Search for the cell housing the specified text and yield its [X, Y] center coordinate. 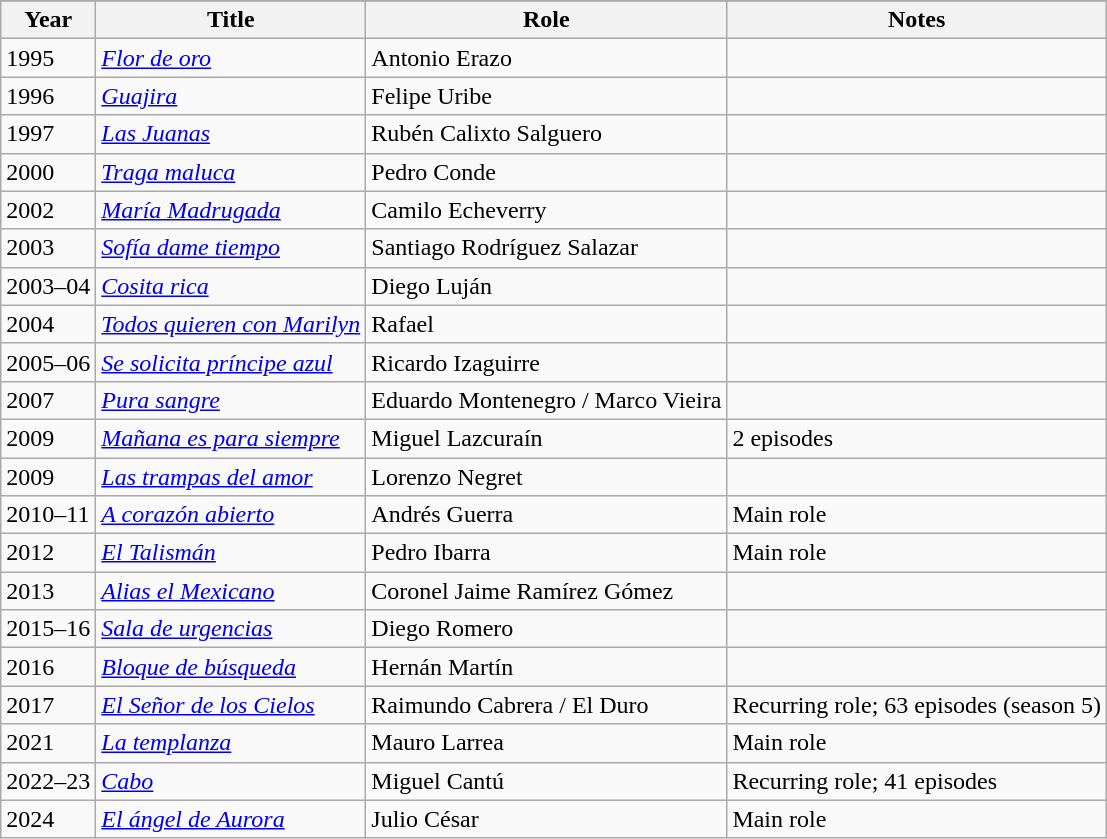
2005–06 [48, 362]
2007 [48, 400]
Hernán Martín [546, 667]
Rubén Calixto Salguero [546, 134]
Ricardo Izaguirre [546, 362]
Santiago Rodríguez Salazar [546, 248]
2022–23 [48, 781]
Bloque de búsqueda [231, 667]
2003 [48, 248]
2 episodes [917, 438]
2017 [48, 705]
Sofía dame tiempo [231, 248]
Diego Romero [546, 629]
Todos quieren con Marilyn [231, 324]
Recurring role; 63 episodes (season 5) [917, 705]
Miguel Cantú [546, 781]
Mañana es para siempre [231, 438]
Las Juanas [231, 134]
2016 [48, 667]
A corazón abierto [231, 515]
1995 [48, 58]
María Madrugada [231, 210]
Guajira [231, 96]
Raimundo Cabrera / El Duro [546, 705]
Role [546, 20]
2021 [48, 743]
Camilo Echeverry [546, 210]
Rafael [546, 324]
Flor de oro [231, 58]
Felipe Uribe [546, 96]
Andrés Guerra [546, 515]
Coronel Jaime Ramírez Gómez [546, 591]
Pedro Ibarra [546, 553]
2012 [48, 553]
Cosita rica [231, 286]
El Talismán [231, 553]
Se solicita príncipe azul [231, 362]
1996 [48, 96]
Year [48, 20]
Diego Luján [546, 286]
Traga maluca [231, 172]
Alias el Mexicano [231, 591]
Recurring role; 41 episodes [917, 781]
2015–16 [48, 629]
Miguel Lazcuraín [546, 438]
2002 [48, 210]
El ángel de Aurora [231, 819]
2000 [48, 172]
Antonio Erazo [546, 58]
Julio César [546, 819]
Notes [917, 20]
Lorenzo Negret [546, 477]
2003–04 [48, 286]
1997 [48, 134]
El Señor de los Cielos [231, 705]
2024 [48, 819]
Title [231, 20]
2013 [48, 591]
Eduardo Montenegro / Marco Vieira [546, 400]
Las trampas del amor [231, 477]
La templanza [231, 743]
Sala de urgencias [231, 629]
Mauro Larrea [546, 743]
2010–11 [48, 515]
2004 [48, 324]
Pedro Conde [546, 172]
Cabo [231, 781]
Pura sangre [231, 400]
